Identify which cell holds the provided text, then report its (x, y) central coordinate. 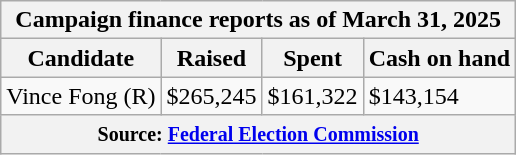
Candidate (81, 58)
Spent (312, 58)
$161,322 (312, 96)
Raised (212, 58)
$265,245 (212, 96)
Cash on hand (439, 58)
Source: Federal Election Commission (258, 134)
Campaign finance reports as of March 31, 2025 (258, 20)
$143,154 (439, 96)
Vince Fong (R) (81, 96)
